Identify which cell holds the provided text, then report its [x, y] central coordinate. 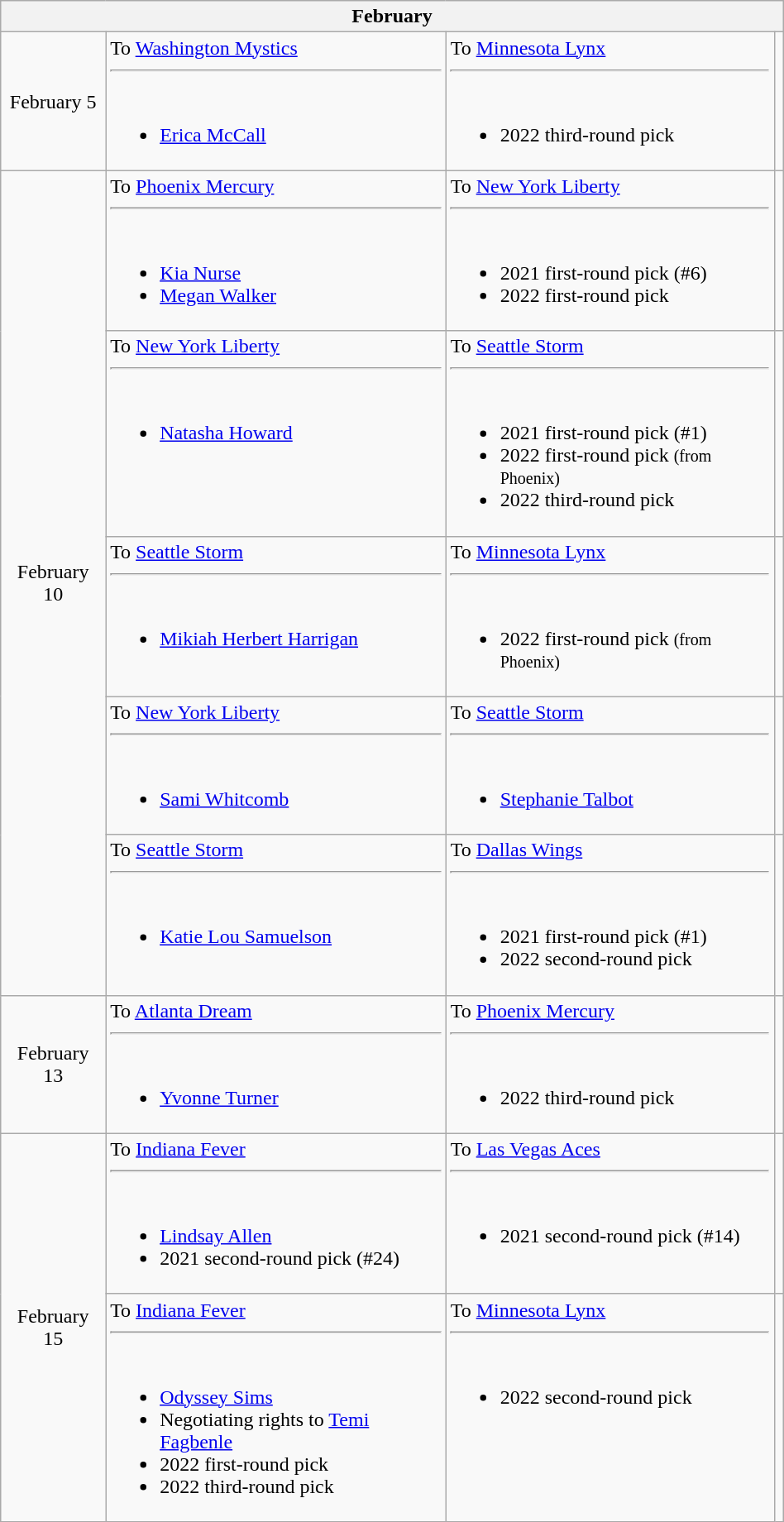
February 5 [53, 101]
To Minnesota Lynx2022 third-round pick [610, 101]
To Phoenix Mercury2022 third-round pick [610, 1064]
To Indiana Fever Lindsay Allen2021 second-round pick (#24) [276, 1213]
February [392, 17]
February 10 [53, 582]
To Phoenix Mercury Kia Nurse Megan Walker [276, 251]
To New York Liberty2021 first-round pick (#6)2022 first-round pick [610, 251]
To Minnesota Lynx2022 second-round pick [610, 1408]
To Minnesota Lynx2022 first-round pick (from Phoenix) [610, 616]
February 15 [53, 1327]
To New York Liberty Sami Whitcomb [276, 766]
To Seattle Storm Mikiah Herbert Harrigan [276, 616]
To New York Liberty Natasha Howard [276, 433]
To Atlanta Dream Yvonne Turner [276, 1064]
To Seattle Storm2021 first-round pick (#1)2022 first-round pick (from Phoenix)2022 third-round pick [610, 433]
To Las Vegas Aces2021 second-round pick (#14) [610, 1213]
To Washington Mystics Erica McCall [276, 101]
To Dallas Wings2021 first-round pick (#1)2022 second-round pick [610, 915]
To Seattle Storm Katie Lou Samuelson [276, 915]
February 13 [53, 1064]
To Seattle Storm Stephanie Talbot [610, 766]
To Indiana Fever Odyssey SimsNegotiating rights to Temi Fagbenle2022 first-round pick2022 third-round pick [276, 1408]
